Provide the [X, Y] coordinate of the cell's center where the given text is located.  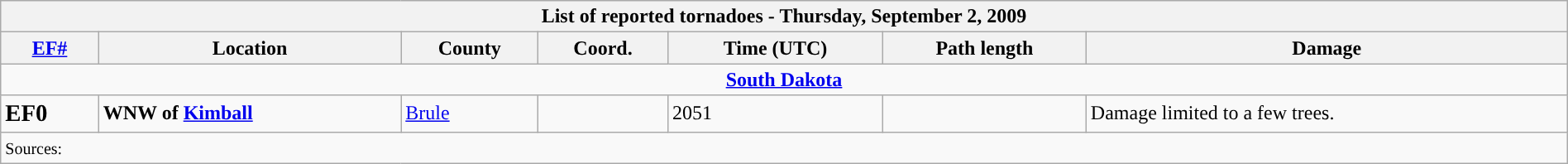
Sources: [784, 147]
Brule [470, 113]
WNW of Kimball [250, 113]
EF# [50, 48]
Damage limited to a few trees. [1327, 113]
South Dakota [784, 80]
2051 [775, 113]
Time (UTC) [775, 48]
County [470, 48]
Coord. [604, 48]
Damage [1327, 48]
Location [250, 48]
Path length [985, 48]
EF0 [50, 113]
List of reported tornadoes - Thursday, September 2, 2009 [784, 17]
